Extract the [X, Y] coordinate from the center of the cell holding the provided text.  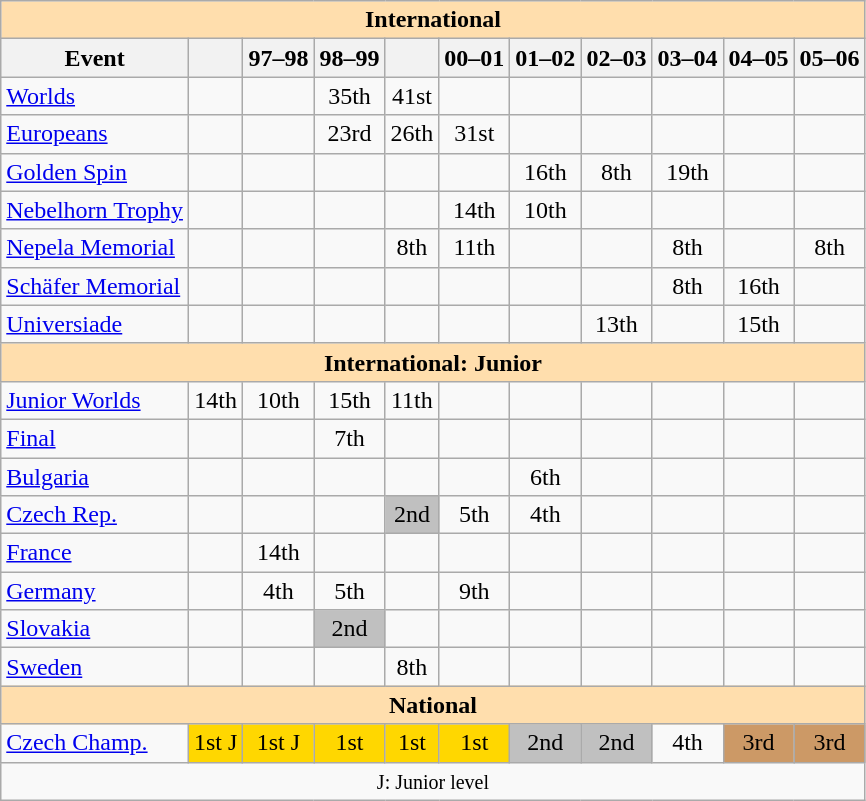
9th [474, 591]
Bulgaria [95, 477]
41st [412, 96]
Germany [95, 591]
Europeans [95, 134]
Worlds [95, 96]
98–99 [350, 58]
00–01 [474, 58]
J: Junior level [433, 781]
Junior Worlds [95, 400]
35th [350, 96]
23rd [350, 134]
National [433, 705]
7th [350, 438]
Slovakia [95, 629]
Czech Champ. [95, 743]
01–02 [546, 58]
Universiade [95, 324]
Nepela Memorial [95, 248]
Czech Rep. [95, 515]
International [433, 20]
International: Junior [433, 362]
19th [688, 172]
04–05 [758, 58]
97–98 [278, 58]
Final [95, 438]
France [95, 553]
05–06 [830, 58]
31st [474, 134]
02–03 [616, 58]
Event [95, 58]
Golden Spin [95, 172]
Sweden [95, 667]
Schäfer Memorial [95, 286]
26th [412, 134]
13th [616, 324]
Nebelhorn Trophy [95, 210]
6th [546, 477]
03–04 [688, 58]
